Pinpoint the cell where the given text exists, returning its [x, y] midpoint coordinate. 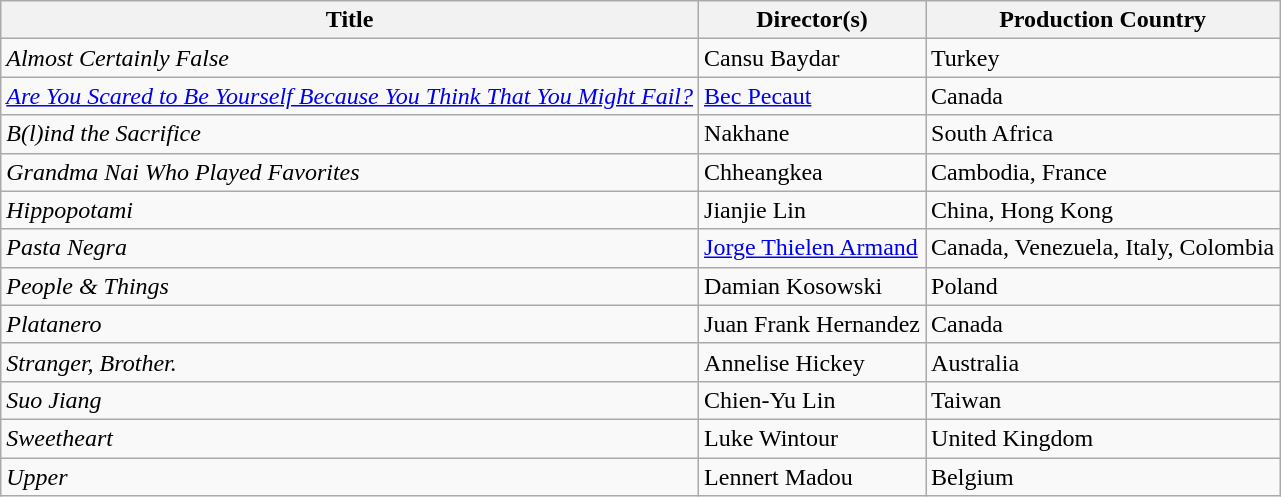
People & Things [350, 286]
Damian Kosowski [812, 286]
Pasta Negra [350, 248]
Grandma Nai Who Played Favorites [350, 172]
Sweetheart [350, 438]
Belgium [1103, 477]
Title [350, 20]
Annelise Hickey [812, 362]
Production Country [1103, 20]
Nakhane [812, 134]
United Kingdom [1103, 438]
Almost Certainly False [350, 58]
Platanero [350, 324]
Upper [350, 477]
Stranger, Brother. [350, 362]
Chien-Yu Lin [812, 400]
Director(s) [812, 20]
Poland [1103, 286]
Australia [1103, 362]
Turkey [1103, 58]
Canada, Venezuela, Italy, Colombia [1103, 248]
Chheangkea [812, 172]
China, Hong Kong [1103, 210]
B(l)ind the Sacrifice [350, 134]
Cansu Baydar [812, 58]
Are You Scared to Be Yourself Because You Think That You Might Fail? [350, 96]
Cambodia, France [1103, 172]
Taiwan [1103, 400]
Jorge Thielen Armand [812, 248]
Hippopotami [350, 210]
Bec Pecaut [812, 96]
Lennert Madou [812, 477]
South Africa [1103, 134]
Suo Jiang [350, 400]
Luke Wintour [812, 438]
Juan Frank Hernandez [812, 324]
Jianjie Lin [812, 210]
